Output the [x, y] coordinate of the center of the cell containing the given text.  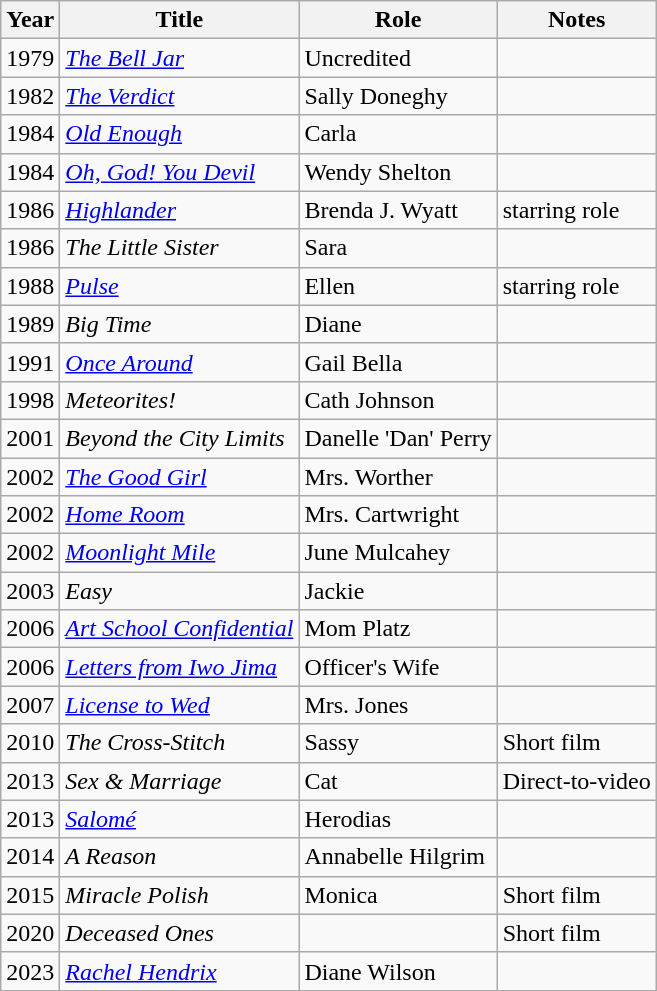
Salomé [180, 819]
1982 [30, 96]
Uncredited [398, 58]
Danelle 'Dan' Perry [398, 438]
Beyond the City Limits [180, 438]
Sex & Marriage [180, 781]
Mrs. Cartwright [398, 515]
1991 [30, 362]
1988 [30, 286]
Once Around [180, 362]
2007 [30, 705]
The Verdict [180, 96]
Brenda J. Wyatt [398, 210]
Cat [398, 781]
1998 [30, 400]
Easy [180, 591]
June Mulcahey [398, 553]
Diane [398, 324]
Cath Johnson [398, 400]
Direct-to-video [576, 781]
Gail Bella [398, 362]
2001 [30, 438]
Oh, God! You Devil [180, 172]
2020 [30, 933]
Sara [398, 248]
Mom Platz [398, 629]
2015 [30, 895]
Notes [576, 20]
Title [180, 20]
The Good Girl [180, 477]
The Cross-Stitch [180, 743]
The Little Sister [180, 248]
Herodias [398, 819]
1989 [30, 324]
Letters from Iwo Jima [180, 667]
Rachel Hendrix [180, 971]
Highlander [180, 210]
Ellen [398, 286]
Officer's Wife [398, 667]
Year [30, 20]
1979 [30, 58]
A Reason [180, 857]
2003 [30, 591]
Jackie [398, 591]
Annabelle Hilgrim [398, 857]
2010 [30, 743]
Sassy [398, 743]
Art School Confidential [180, 629]
Mrs. Jones [398, 705]
Home Room [180, 515]
Monica [398, 895]
Wendy Shelton [398, 172]
Moonlight Mile [180, 553]
License to Wed [180, 705]
Pulse [180, 286]
Meteorites! [180, 400]
Diane Wilson [398, 971]
Miracle Polish [180, 895]
Carla [398, 134]
Sally Doneghy [398, 96]
Mrs. Worther [398, 477]
Big Time [180, 324]
2014 [30, 857]
Role [398, 20]
2023 [30, 971]
Old Enough [180, 134]
The Bell Jar [180, 58]
Deceased Ones [180, 933]
